Pinpoint the cell where the given text exists, returning its [X, Y] midpoint coordinate. 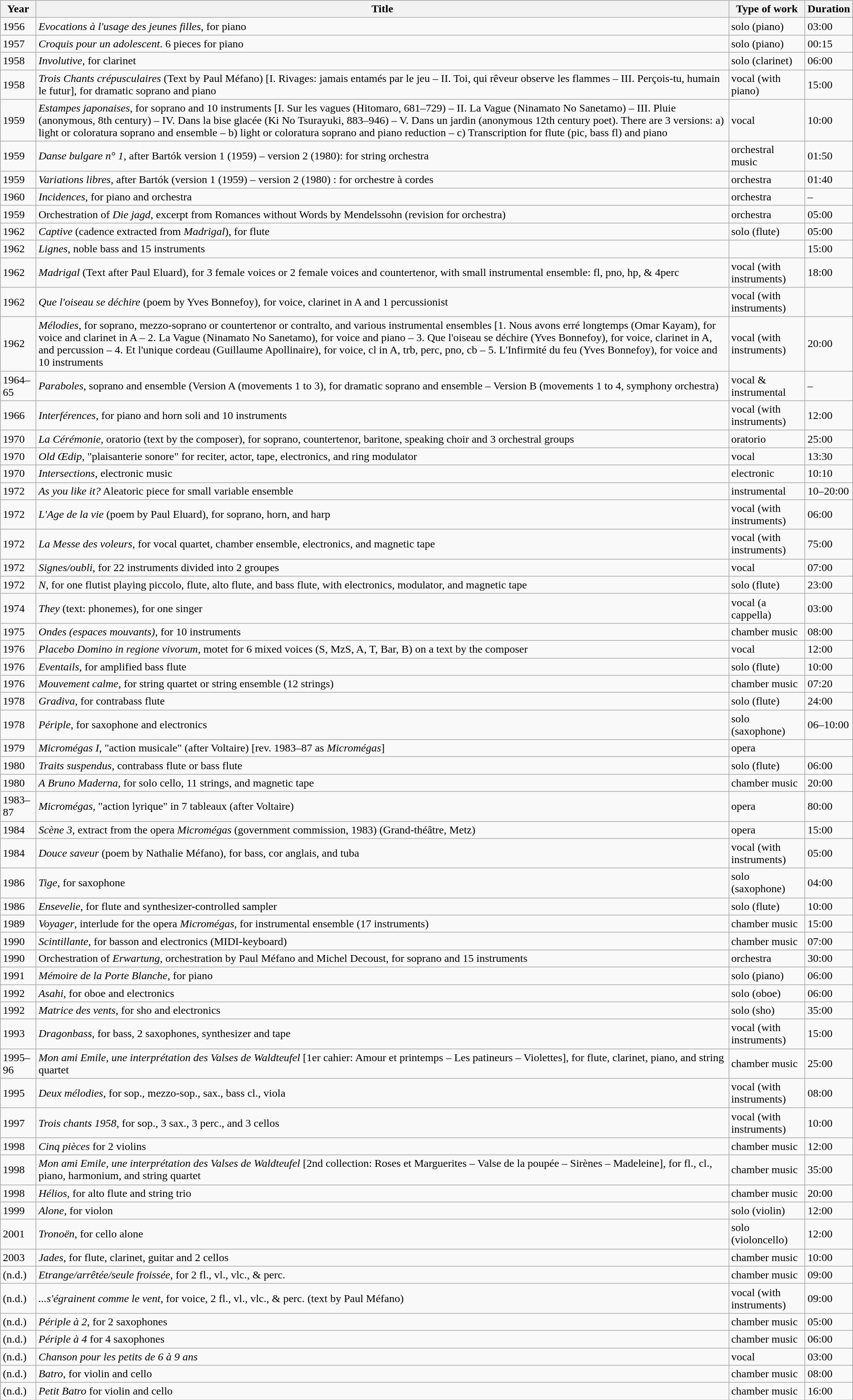
La Cérémonie, oratorio (text by the composer), for soprano, countertenor, baritone, speaking choir and 3 orchestral groups [382, 439]
Périple, for saxophone and electronics [382, 725]
80:00 [829, 806]
1995–96 [18, 1064]
Intersections, electronic music [382, 474]
orchestral music [767, 156]
2001 [18, 1234]
Orchestration of Erwartung, orchestration by Paul Méfano and Michel Decoust, for soprano and 15 instruments [382, 958]
Year [18, 9]
Type of work [767, 9]
solo (clarinet) [767, 61]
A Bruno Maderna, for solo cello, 11 strings, and magnetic tape [382, 783]
1956 [18, 26]
Ensevelie, for flute and synthesizer-controlled sampler [382, 906]
1993 [18, 1034]
Tige, for saxophone [382, 883]
solo (violoncello) [767, 1234]
Batro, for violin and cello [382, 1374]
1957 [18, 44]
Interférences, for piano and horn soli and 10 instruments [382, 415]
Petit Batro for violin and cello [382, 1391]
Matrice des vents, for sho and electronics [382, 1011]
Ondes (espaces mouvants), for 10 instruments [382, 632]
instrumental [767, 491]
1999 [18, 1211]
23:00 [829, 585]
As you like it? Aleatoric piece for small variable ensemble [382, 491]
Voyager, interlude for the opera Micromégas, for instrumental ensemble (17 instruments) [382, 924]
1995 [18, 1093]
Mémoire de la Porte Blanche, for piano [382, 976]
Eventails, for amplified bass flute [382, 666]
Duration [829, 9]
16:00 [829, 1391]
Croquis pour un adolescent. 6 pieces for piano [382, 44]
1964–65 [18, 386]
2003 [18, 1257]
Placebo Domino in regione vivorum, motet for 6 mixed voices (S, MzS, A, T, Bar, B) on a text by the composer [382, 649]
13:30 [829, 456]
10:10 [829, 474]
Gradiva, for contrabass flute [382, 701]
Orchestration of Die jagd, excerpt from Romances without Words by Mendelssohn (revision for orchestra) [382, 214]
Captive (cadence extracted from Madrigal), for flute [382, 231]
Dragonbass, for bass, 2 saxophones, synthesizer and tape [382, 1034]
N, for one flutist playing piccolo, flute, alto flute, and bass flute, with electronics, modulator, and magnetic tape [382, 585]
Douce saveur (poem by Nathalie Méfano), for bass, cor anglais, and tuba [382, 853]
Variations libres, after Bartók (version 1 (1959) – version 2 (1980) : for orchestre à cordes [382, 179]
Traits suspendus, contrabass flute or bass flute [382, 766]
Madrigal (Text after Paul Eluard), for 3 female voices or 2 female voices and countertenor, with small instrumental ensemble: fl, pno, hp, & 4perc [382, 272]
01:40 [829, 179]
06–10:00 [829, 725]
Asahi, for oboe and electronics [382, 993]
07:20 [829, 684]
1966 [18, 415]
Tronoën, for cello alone [382, 1234]
Alone, for violon [382, 1211]
30:00 [829, 958]
Signes/oubli, for 22 instruments divided into 2 groupes [382, 567]
Scintillante, for basson and electronics (MIDI-keyboard) [382, 941]
1960 [18, 197]
L'Age de la vie (poem by Paul Eluard), for soprano, horn, and harp [382, 515]
...s'égrainent comme le vent, for voice, 2 fl., vl., vlc., & perc. (text by Paul Méfano) [382, 1298]
Périple à 2, for 2 saxophones [382, 1322]
24:00 [829, 701]
Lignes, noble bass and 15 instruments [382, 249]
oratorio [767, 439]
1997 [18, 1123]
1989 [18, 924]
04:00 [829, 883]
solo (sho) [767, 1011]
Etrange/arrêtée/seule froissée, for 2 fl., vl., vlc., & perc. [382, 1275]
vocal (a cappella) [767, 608]
Old Œdip, "plaisanterie sonore" for reciter, actor, tape, electronics, and ring modulator [382, 456]
Mouvement calme, for string quartet or string ensemble (12 strings) [382, 684]
Paraboles, soprano and ensemble (Version A (movements 1 to 3), for dramatic soprano and ensemble – Version B (movements 1 to 4, symphony orchestra) [382, 386]
Micromégas, "action lyrique" in 7 tableaux (after Voltaire) [382, 806]
1975 [18, 632]
vocal (with piano) [767, 85]
Title [382, 9]
1974 [18, 608]
Evocations à l'usage des jeunes filles, for piano [382, 26]
Involutive, for clarinet [382, 61]
01:50 [829, 156]
solo (oboe) [767, 993]
Jades, for flute, clarinet, guitar and 2 cellos [382, 1257]
Hélios, for alto flute and string trio [382, 1193]
1983–87 [18, 806]
Deux mélodies, for sop., mezzo-sop., sax., bass cl., viola [382, 1093]
La Messe des voleurs, for vocal quartet, chamber ensemble, electronics, and magnetic tape [382, 544]
00:15 [829, 44]
Chanson pour les petits de 6 à 9 ans [382, 1357]
Cinq pièces for 2 violins [382, 1146]
1991 [18, 976]
Que l'oiseau se déchire (poem by Yves Bonnefoy), for voice, clarinet in A and 1 percussionist [382, 302]
Trois chants 1958, for sop., 3 sax., 3 perc., and 3 cellos [382, 1123]
Micromégas I, "action musicale" (after Voltaire) [rev. 1983–87 as Micromégas] [382, 748]
solo (violin) [767, 1211]
vocal & instrumental [767, 386]
They (text: phonemes), for one singer [382, 608]
10–20:00 [829, 491]
Danse bulgare n° 1, after Bartók version 1 (1959) – version 2 (1980): for string orchestra [382, 156]
1979 [18, 748]
Périple à 4 for 4 saxophones [382, 1339]
Scène 3, extract from the opera Micromégas (government commission, 1983) (Grand-théâtre, Metz) [382, 830]
Incidences, for piano and orchestra [382, 197]
18:00 [829, 272]
75:00 [829, 544]
electronic [767, 474]
